Find where the given text appears and provide that cell's center as [X, Y] coordinate. 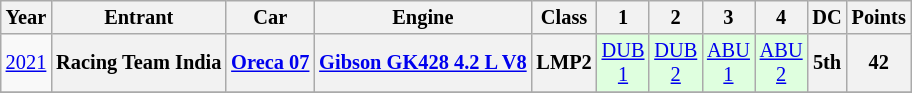
Oreca 07 [270, 63]
Gibson GK428 4.2 L V8 [422, 63]
5th [826, 63]
Entrant [138, 17]
DUB2 [676, 63]
ABU2 [782, 63]
Engine [422, 17]
42 [879, 63]
Points [879, 17]
LMP2 [564, 63]
1 [624, 17]
3 [728, 17]
2021 [26, 63]
Car [270, 17]
4 [782, 17]
DUB1 [624, 63]
Racing Team India [138, 63]
DC [826, 17]
ABU1 [728, 63]
Class [564, 17]
Year [26, 17]
2 [676, 17]
